Provide the (X, Y) coordinate of the cell's center where the given text is located.  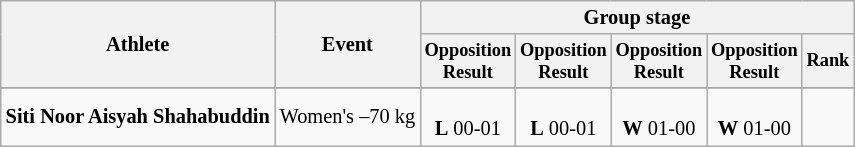
Group stage (637, 17)
Rank (828, 61)
Athlete (138, 44)
Event (348, 44)
Siti Noor Aisyah Shahabuddin (138, 117)
Women's –70 kg (348, 117)
